Return (X, Y) of the center of cell containing provided text 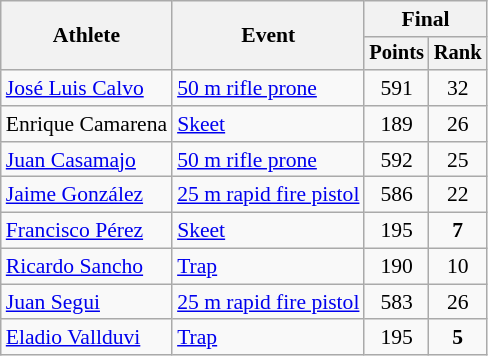
Rank (458, 54)
32 (458, 88)
Juan Segui (86, 302)
583 (396, 302)
Ricardo Sancho (86, 267)
Final (425, 19)
10 (458, 267)
5 (458, 338)
Jaime González (86, 195)
Points (396, 54)
Enrique Camarena (86, 124)
25 (458, 160)
José Luis Calvo (86, 88)
22 (458, 195)
Eladio Vallduvi (86, 338)
592 (396, 160)
Juan Casamajo (86, 160)
189 (396, 124)
Event (268, 36)
Athlete (86, 36)
190 (396, 267)
7 (458, 231)
591 (396, 88)
Francisco Pérez (86, 231)
586 (396, 195)
